Return the [x, y] coordinate for the center point of the cell that contains the specified text.  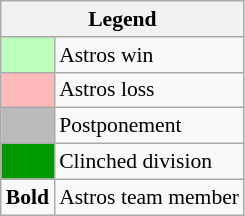
Astros loss [149, 90]
Bold [28, 197]
Clinched division [149, 162]
Legend [122, 19]
Postponement [149, 126]
Astros team member [149, 197]
Astros win [149, 55]
